Return [X, Y] of the center of cell containing provided text 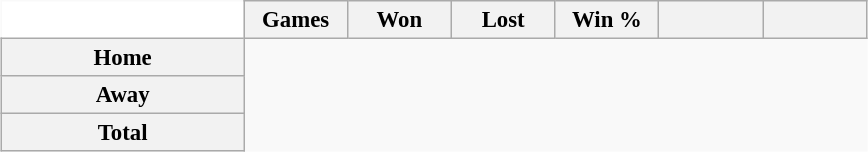
Away [123, 95]
Lost [503, 20]
Won [399, 20]
Games [296, 20]
Home [123, 58]
Total [123, 133]
Win % [607, 20]
